Detect which cell encompasses the target text, then output its [X, Y] center coordinate. 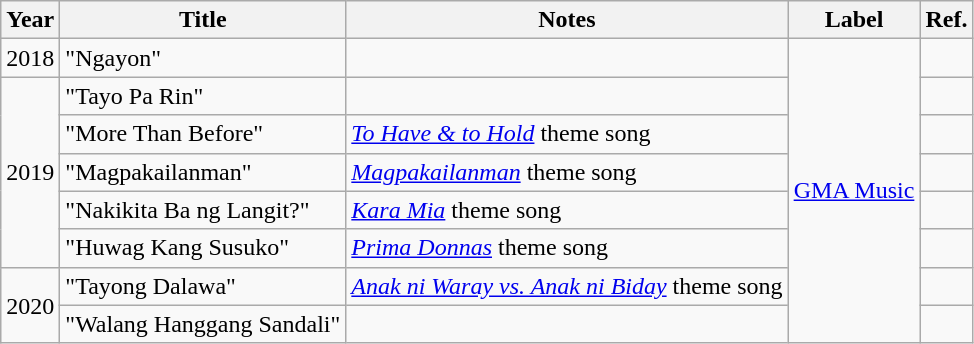
"Walang Hanggang Sandali" [203, 324]
"Huwag Kang Susuko" [203, 248]
"Nakikita Ba ng Langit?" [203, 210]
GMA Music [854, 191]
"Tayo Pa Rin" [203, 96]
Kara Mia theme song [567, 210]
"Ngayon" [203, 58]
2018 [30, 58]
2019 [30, 172]
Label [854, 20]
Ref. [946, 20]
Prima Donnas theme song [567, 248]
"More Than Before" [203, 134]
Year [30, 20]
Anak ni Waray vs. Anak ni Biday theme song [567, 286]
"Tayong Dalawa" [203, 286]
"Magpakailanman" [203, 172]
2020 [30, 305]
Magpakailanman theme song [567, 172]
To Have & to Hold theme song [567, 134]
Title [203, 20]
Notes [567, 20]
